Identify which cell holds the provided text, then report its (X, Y) central coordinate. 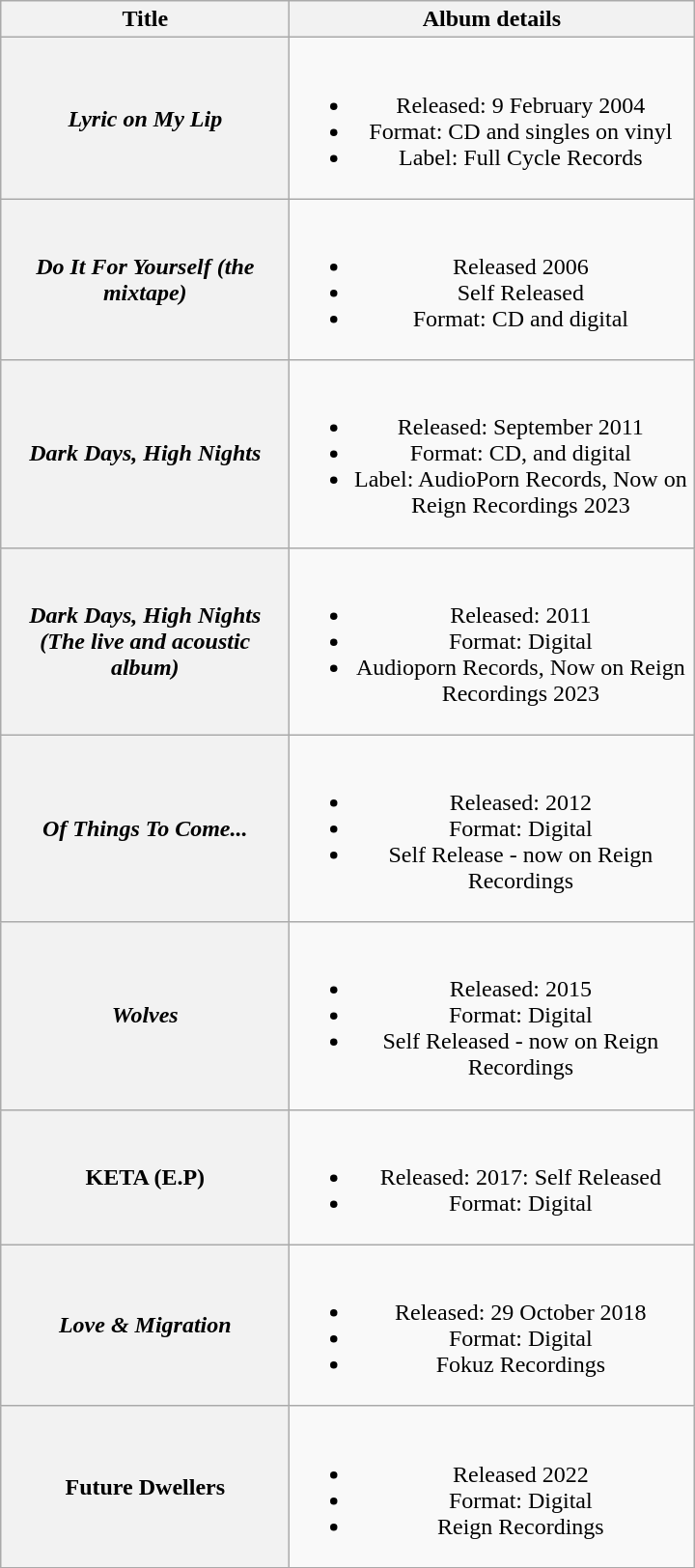
Album details (492, 19)
Released: 2011Format: DigitalAudioporn Records, Now on Reign Recordings 2023 (492, 641)
Love & Migration (145, 1325)
Of Things To Come... (145, 828)
Do It For Yourself (the mixtape) (145, 280)
Title (145, 19)
Released: 2015Format: DigitalSelf Released - now on Reign Recordings (492, 1016)
Dark Days, High Nights (The live and acoustic album) (145, 641)
Released 2022Format: DigitalReign Recordings (492, 1487)
Released 2006Self ReleasedFormat: CD and digital (492, 280)
Released: 9 February 2004Format: CD and singles on vinylLabel: Full Cycle Records (492, 118)
KETA (E.P) (145, 1177)
Lyric on My Lip (145, 118)
Dark Days, High Nights (145, 454)
Wolves (145, 1016)
Released: 2017: Self ReleasedFormat: Digital (492, 1177)
Released: September 2011Format: CD, and digitalLabel: AudioPorn Records, Now on Reign Recordings 2023 (492, 454)
Released: 29 October 2018Format: DigitalFokuz Recordings (492, 1325)
Future Dwellers (145, 1487)
Released: 2012Format: DigitalSelf Release - now on Reign Recordings (492, 828)
